From the cell containing the given text, extract its center point as [X, Y] coordinate. 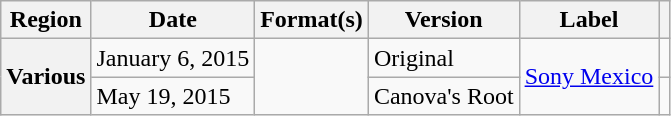
Date [173, 20]
May 19, 2015 [173, 96]
Original [444, 58]
Format(s) [312, 20]
Label [589, 20]
Sony Mexico [589, 77]
Various [46, 77]
January 6, 2015 [173, 58]
Region [46, 20]
Version [444, 20]
Canova's Root [444, 96]
